From the cell containing the given text, extract its center point as [x, y] coordinate. 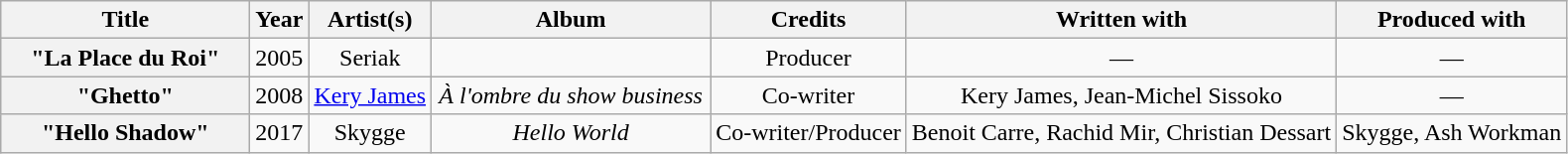
Kery James, Jean-Michel Sissoko [1121, 95]
Credits [809, 20]
Skygge [370, 133]
Benoit Carre, Rachid Mir, Christian Dessart [1121, 133]
"Hello Shadow" [125, 133]
Co-writer [809, 95]
Year [280, 20]
Co-writer/Producer [809, 133]
Skygge, Ash Workman [1452, 133]
Produced with [1452, 20]
"La Place du Roi" [125, 58]
Title [125, 20]
"Ghetto" [125, 95]
2017 [280, 133]
Producer [809, 58]
Hello World [572, 133]
Artist(s) [370, 20]
Seriak [370, 58]
Kery James [370, 95]
Written with [1121, 20]
Album [572, 20]
2008 [280, 95]
2005 [280, 58]
À l'ombre du show business [572, 95]
